Provide the (X, Y) coordinate of the cell's center where the given text is located.  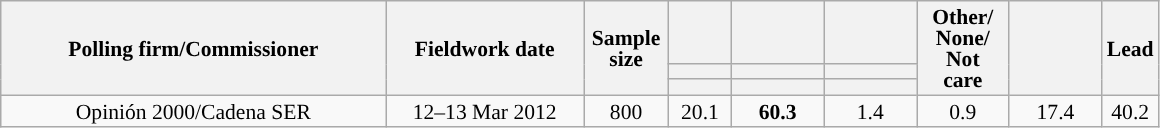
Other/None/Notcare (962, 48)
Polling firm/Commissioner (194, 48)
1.4 (870, 110)
12–13 Mar 2012 (485, 110)
Opinión 2000/Cadena SER (194, 110)
0.9 (962, 110)
20.1 (700, 110)
Lead (1130, 48)
Fieldwork date (485, 48)
800 (626, 110)
Sample size (626, 48)
60.3 (778, 110)
40.2 (1130, 110)
17.4 (1056, 110)
